From the cell containing the given text, extract its center point as [x, y] coordinate. 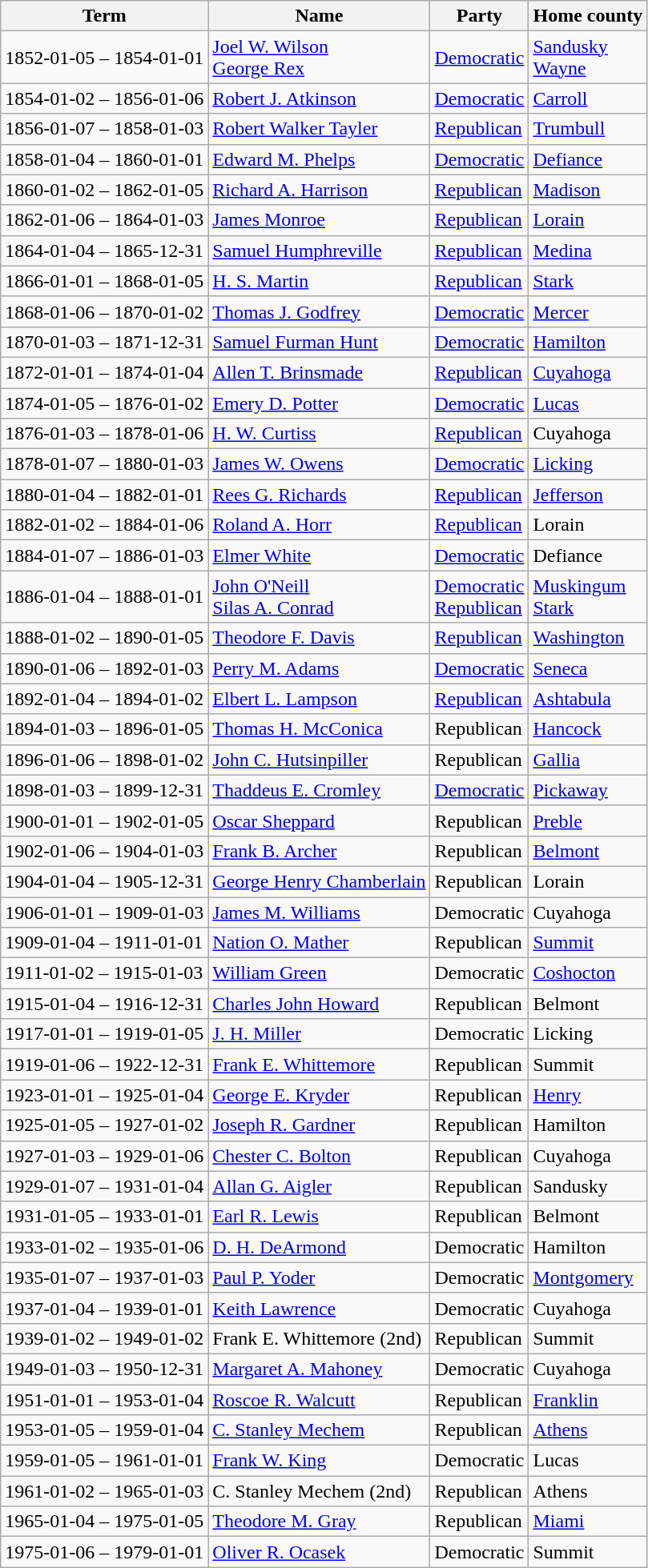
1935-01-07 – 1937-01-03 [104, 1277]
Miami [588, 1522]
Oliver R. Ocasek [319, 1552]
1880-01-04 – 1882-01-01 [104, 495]
Rees G. Richards [319, 495]
Samuel Humphreville [319, 251]
1860-01-02 – 1862-01-05 [104, 190]
Frank E. Whittemore (2nd) [319, 1338]
Seneca [588, 668]
1900-01-01 – 1902-01-05 [104, 820]
Emery D. Potter [319, 403]
1937-01-04 – 1939-01-01 [104, 1308]
Thomas H. McConica [319, 729]
Trumbull [588, 129]
MuskingumStark [588, 597]
1866-01-01 – 1868-01-05 [104, 281]
C. Stanley Mechem (2nd) [319, 1491]
Joseph R. Gardner [319, 1125]
James M. Williams [319, 912]
1961-01-02 – 1965-01-03 [104, 1491]
Home county [588, 16]
1909-01-04 – 1911-01-01 [104, 943]
Gallia [588, 760]
1868-01-06 – 1870-01-02 [104, 311]
1933-01-02 – 1935-01-06 [104, 1247]
Thaddeus E. Cromley [319, 790]
Ashtabula [588, 699]
1852-01-05 – 1854-01-01 [104, 58]
1939-01-02 – 1949-01-02 [104, 1338]
1882-01-02 – 1884-01-06 [104, 525]
Name [319, 16]
1888-01-02 – 1890-01-05 [104, 638]
1878-01-07 – 1880-01-03 [104, 464]
Pickaway [588, 790]
H. S. Martin [319, 281]
Henry [588, 1095]
J. H. Miller [319, 1034]
1927-01-03 – 1929-01-06 [104, 1156]
1902-01-06 – 1904-01-03 [104, 851]
Paul P. Yoder [319, 1277]
Franklin [588, 1400]
Keith Lawrence [319, 1308]
1915-01-04 – 1916-12-31 [104, 1004]
Richard A. Harrison [319, 190]
1975-01-06 – 1979-01-01 [104, 1552]
Theodore F. Davis [319, 638]
Roland A. Horr [319, 525]
C. Stanley Mechem [319, 1430]
H. W. Curtiss [319, 434]
1884-01-07 – 1886-01-03 [104, 555]
1886-01-04 – 1888-01-01 [104, 597]
1896-01-06 – 1898-01-02 [104, 760]
1854-01-02 – 1856-01-06 [104, 98]
1949-01-03 – 1950-12-31 [104, 1369]
Robert J. Atkinson [319, 98]
John O'NeillSilas A. Conrad [319, 597]
Elbert L. Lampson [319, 699]
Mercer [588, 311]
Joel W. WilsonGeorge Rex [319, 58]
SanduskyWayne [588, 58]
Perry M. Adams [319, 668]
Robert Walker Tayler [319, 129]
Roscoe R. Walcutt [319, 1400]
Term [104, 16]
1894-01-03 – 1896-01-05 [104, 729]
1864-01-04 – 1865-12-31 [104, 251]
George Henry Chamberlain [319, 881]
Charles John Howard [319, 1004]
John C. Hutsinpiller [319, 760]
Oscar Sheppard [319, 820]
1858-01-04 – 1860-01-01 [104, 159]
1931-01-05 – 1933-01-01 [104, 1217]
1856-01-07 – 1858-01-03 [104, 129]
Earl R. Lewis [319, 1217]
Frank E. Whittemore [319, 1065]
1911-01-02 – 1915-01-03 [104, 973]
1953-01-05 – 1959-01-04 [104, 1430]
1870-01-03 – 1871-12-31 [104, 342]
Frank B. Archer [319, 851]
William Green [319, 973]
Sandusky [588, 1186]
1923-01-01 – 1925-01-04 [104, 1095]
1876-01-03 – 1878-01-06 [104, 434]
Madison [588, 190]
1862-01-06 – 1864-01-03 [104, 220]
1925-01-05 – 1927-01-02 [104, 1125]
1898-01-03 – 1899-12-31 [104, 790]
Edward M. Phelps [319, 159]
1929-01-07 – 1931-01-04 [104, 1186]
Medina [588, 251]
Allen T. Brinsmade [319, 372]
1890-01-06 – 1892-01-03 [104, 668]
1917-01-01 – 1919-01-05 [104, 1034]
Chester C. Bolton [319, 1156]
James Monroe [319, 220]
Nation O. Mather [319, 943]
1919-01-06 – 1922-12-31 [104, 1065]
DemocraticRepublican [479, 597]
Hancock [588, 729]
Margaret A. Mahoney [319, 1369]
Allan G. Aigler [319, 1186]
Preble [588, 820]
James W. Owens [319, 464]
Party [479, 16]
Coshocton [588, 973]
D. H. DeArmond [319, 1247]
Carroll [588, 98]
1904-01-04 – 1905-12-31 [104, 881]
Elmer White [319, 555]
Thomas J. Godfrey [319, 311]
1906-01-01 – 1909-01-03 [104, 912]
1965-01-04 – 1975-01-05 [104, 1522]
Frank W. King [319, 1461]
Washington [588, 638]
George E. Kryder [319, 1095]
1951-01-01 – 1953-01-04 [104, 1400]
1892-01-04 – 1894-01-02 [104, 699]
Stark [588, 281]
Samuel Furman Hunt [319, 342]
Montgomery [588, 1277]
Theodore M. Gray [319, 1522]
Jefferson [588, 495]
1872-01-01 – 1874-01-04 [104, 372]
1959-01-05 – 1961-01-01 [104, 1461]
1874-01-05 – 1876-01-02 [104, 403]
